Search for the cell housing the specified text and yield its (x, y) center coordinate. 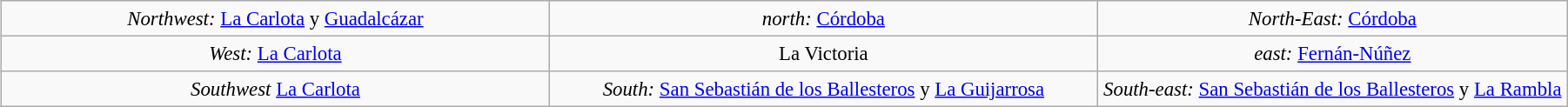
Northwest: La Carlota y Guadalcázar (276, 18)
South: San Sebastián de los Ballesteros y La Guijarrosa (823, 89)
La Victoria (823, 53)
north: Córdoba (823, 18)
North-East: Córdoba (1332, 18)
South-east: San Sebastián de los Ballesteros y La Rambla (1332, 89)
east: Fernán-Núñez (1332, 53)
Southwest La Carlota (276, 89)
West: La Carlota (276, 53)
